Search for the cell housing the specified text and yield its [X, Y] center coordinate. 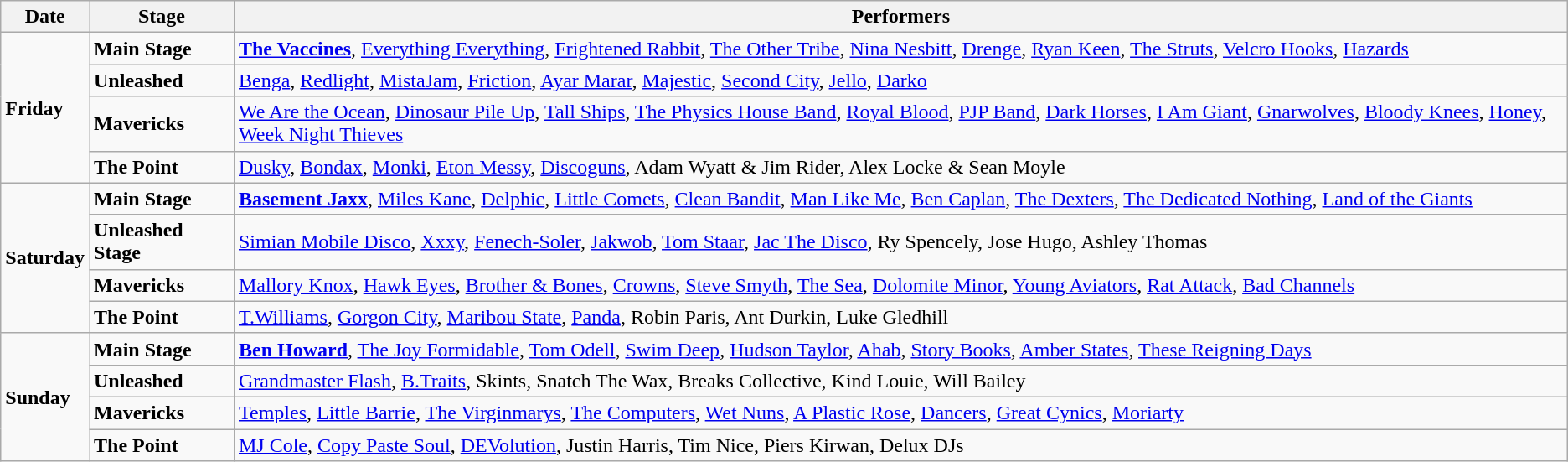
Sunday [45, 397]
T.Williams, Gorgon City, Maribou State, Panda, Robin Paris, Ant Durkin, Luke Gledhill [900, 317]
Temples, Little Barrie, The Virginmarys, The Computers, Wet Nuns, A Plastic Rose, Dancers, Great Cynics, Moriarty [900, 413]
MJ Cole, Copy Paste Soul, DEVolution, Justin Harris, Tim Nice, Piers Kirwan, Delux DJs [900, 445]
Stage [161, 17]
The Vaccines, Everything Everything, Frightened Rabbit, The Other Tribe, Nina Nesbitt, Drenge, Ryan Keen, The Struts, Velcro Hooks, Hazards [900, 49]
Saturday [45, 258]
Mallory Knox, Hawk Eyes, Brother & Bones, Crowns, Steve Smyth, The Sea, Dolomite Minor, Young Aviators, Rat Attack, Bad Channels [900, 285]
Dusky, Bondax, Monki, Eton Messy, Discoguns, Adam Wyatt & Jim Rider, Alex Locke & Sean Moyle [900, 167]
Benga, Redlight, MistaJam, Friction, Ayar Marar, Majestic, Second City, Jello, Darko [900, 80]
Simian Mobile Disco, Xxxy, Fenech-Soler, Jakwob, Tom Staar, Jac The Disco, Ry Spencely, Jose Hugo, Ashley Thomas [900, 241]
Ben Howard, The Joy Formidable, Tom Odell, Swim Deep, Hudson Taylor, Ahab, Story Books, Amber States, These Reigning Days [900, 349]
Friday [45, 107]
Basement Jaxx, Miles Kane, Delphic, Little Comets, Clean Bandit, Man Like Me, Ben Caplan, The Dexters, The Dedicated Nothing, Land of the Giants [900, 199]
Performers [900, 17]
Date [45, 17]
Unleashed Stage [161, 241]
Grandmaster Flash, B.Traits, Skints, Snatch The Wax, Breaks Collective, Kind Louie, Will Bailey [900, 381]
